Pinpoint the cell where the given text exists, returning its [x, y] midpoint coordinate. 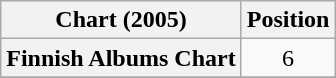
6 [288, 58]
Chart (2005) [121, 20]
Finnish Albums Chart [121, 58]
Position [288, 20]
